Determine the [x, y] coordinate at the center of the cell enclosing the given text.  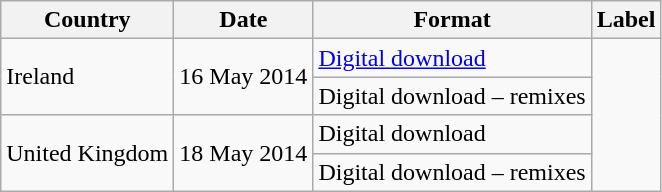
United Kingdom [88, 153]
Country [88, 20]
Label [626, 20]
18 May 2014 [244, 153]
16 May 2014 [244, 77]
Ireland [88, 77]
Date [244, 20]
Format [452, 20]
